Identify which cell holds the provided text, then report its [x, y] central coordinate. 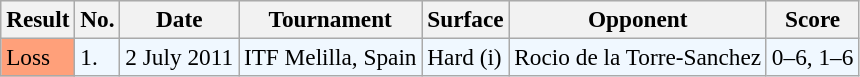
ITF Melilla, Spain [330, 57]
Hard (i) [466, 57]
1. [98, 57]
Loss [38, 57]
Score [812, 19]
Result [38, 19]
2 July 2011 [180, 57]
0–6, 1–6 [812, 57]
Surface [466, 19]
Date [180, 19]
No. [98, 19]
Tournament [330, 19]
Rocio de la Torre-Sanchez [638, 57]
Opponent [638, 19]
